Detect which cell encompasses the target text, then output its (x, y) center coordinate. 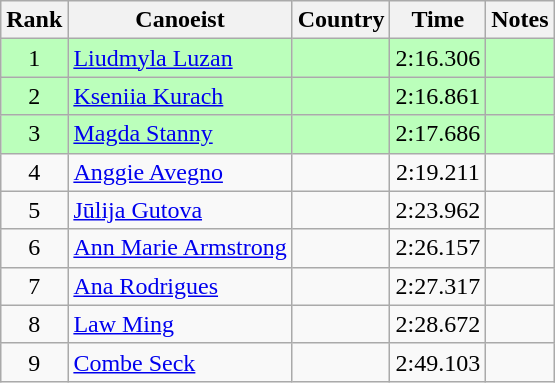
9 (34, 362)
Ann Marie Armstrong (180, 248)
Canoeist (180, 20)
Jūlija Gutova (180, 210)
3 (34, 134)
Time (438, 20)
7 (34, 286)
5 (34, 210)
2:16.306 (438, 58)
2:49.103 (438, 362)
2 (34, 96)
Combe Seck (180, 362)
2:16.861 (438, 96)
2:28.672 (438, 324)
6 (34, 248)
2:17.686 (438, 134)
2:26.157 (438, 248)
Ana Rodrigues (180, 286)
Kseniia Kurach (180, 96)
Country (341, 20)
Notes (520, 20)
4 (34, 172)
Anggie Avegno (180, 172)
8 (34, 324)
Magda Stanny (180, 134)
Rank (34, 20)
2:19.211 (438, 172)
Liudmyla Luzan (180, 58)
2:27.317 (438, 286)
Law Ming (180, 324)
1 (34, 58)
2:23.962 (438, 210)
